Scan for the cell matching the given text and deliver its (x, y) coordinate at center. 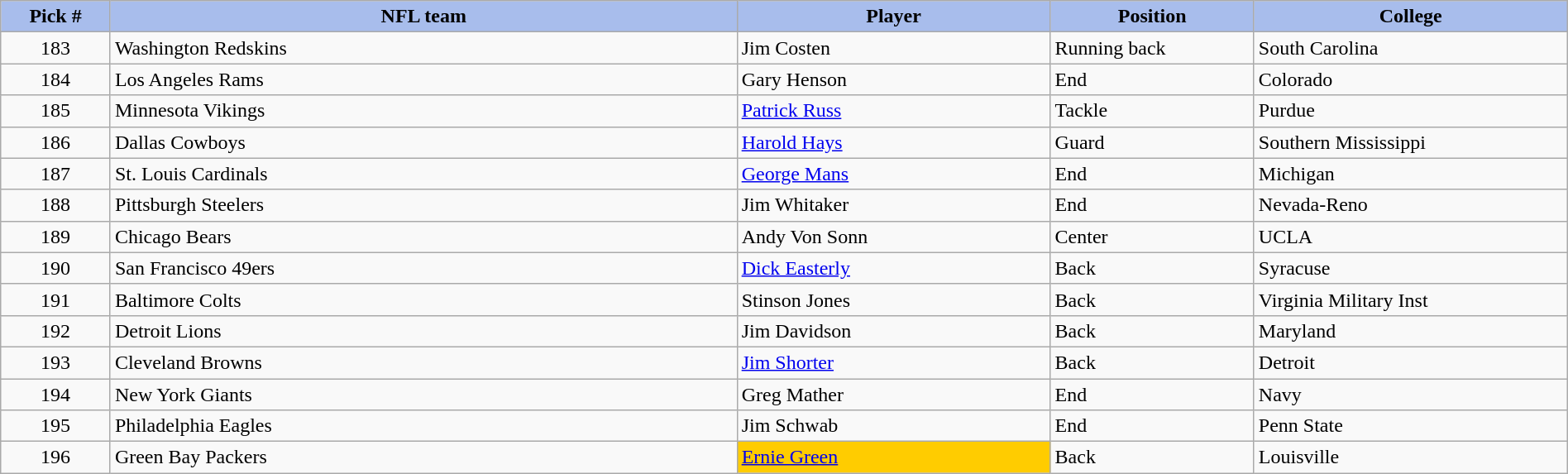
188 (56, 205)
184 (56, 79)
Los Angeles Rams (423, 79)
Dick Easterly (893, 268)
189 (56, 237)
Colorado (1411, 79)
Detroit Lions (423, 331)
Washington Redskins (423, 48)
Green Bay Packers (423, 457)
Chicago Bears (423, 237)
192 (56, 331)
Baltimore Colts (423, 299)
Southern Mississippi (1411, 142)
Navy (1411, 395)
194 (56, 395)
Pittsburgh Steelers (423, 205)
191 (56, 299)
Jim Schwab (893, 426)
183 (56, 48)
Guard (1152, 142)
San Francisco 49ers (423, 268)
NFL team (423, 17)
Tackle (1152, 111)
Detroit (1411, 362)
Patrick Russ (893, 111)
196 (56, 457)
Ernie Green (893, 457)
Center (1152, 237)
Maryland (1411, 331)
Michigan (1411, 174)
Louisville (1411, 457)
Purdue (1411, 111)
South Carolina (1411, 48)
Virginia Military Inst (1411, 299)
Minnesota Vikings (423, 111)
College (1411, 17)
Gary Henson (893, 79)
Andy Von Sonn (893, 237)
St. Louis Cardinals (423, 174)
Cleveland Browns (423, 362)
Nevada-Reno (1411, 205)
Jim Shorter (893, 362)
Greg Mather (893, 395)
Player (893, 17)
193 (56, 362)
Position (1152, 17)
185 (56, 111)
Jim Costen (893, 48)
George Mans (893, 174)
190 (56, 268)
New York Giants (423, 395)
Stinson Jones (893, 299)
Dallas Cowboys (423, 142)
Jim Whitaker (893, 205)
Jim Davidson (893, 331)
186 (56, 142)
187 (56, 174)
Syracuse (1411, 268)
Running back (1152, 48)
Pick # (56, 17)
195 (56, 426)
Harold Hays (893, 142)
UCLA (1411, 237)
Philadelphia Eagles (423, 426)
Penn State (1411, 426)
